Search for the cell housing the specified text and yield its [x, y] center coordinate. 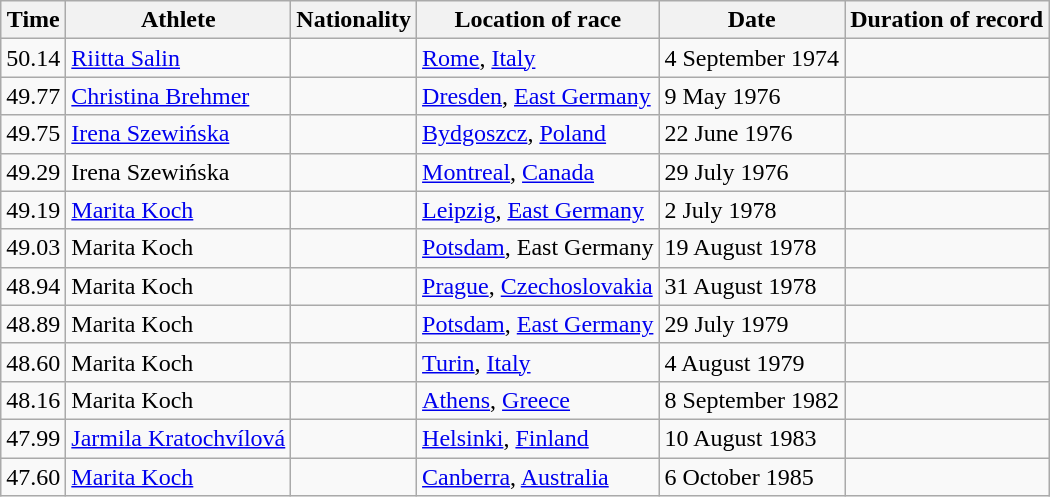
Duration of record [947, 20]
Athlete [178, 20]
29 July 1976 [752, 172]
10 August 1983 [752, 438]
Riitta Salin [178, 58]
Montreal, Canada [538, 172]
8 September 1982 [752, 400]
48.16 [34, 400]
29 July 1979 [752, 324]
4 August 1979 [752, 362]
49.19 [34, 210]
48.60 [34, 362]
Canberra, Australia [538, 477]
4 September 1974 [752, 58]
48.89 [34, 324]
49.77 [34, 96]
Athens, Greece [538, 400]
Rome, Italy [538, 58]
Turin, Italy [538, 362]
Helsinki, Finland [538, 438]
6 October 1985 [752, 477]
48.94 [34, 286]
Nationality [354, 20]
49.03 [34, 248]
49.75 [34, 134]
47.99 [34, 438]
Time [34, 20]
22 June 1976 [752, 134]
Leipzig, East Germany [538, 210]
50.14 [34, 58]
49.29 [34, 172]
Prague, Czechoslovakia [538, 286]
Christina Brehmer [178, 96]
Location of race [538, 20]
9 May 1976 [752, 96]
Date [752, 20]
Bydgoszcz, Poland [538, 134]
2 July 1978 [752, 210]
47.60 [34, 477]
Dresden, East Germany [538, 96]
19 August 1978 [752, 248]
Jarmila Kratochvílová [178, 438]
31 August 1978 [752, 286]
